Locate the cell with the specified text and output its [x, y] center coordinate. 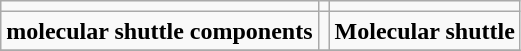
Molecular shuttle [424, 31]
molecular shuttle components [160, 31]
